Return the [x, y] coordinate for the center point of the cell that contains the specified text.  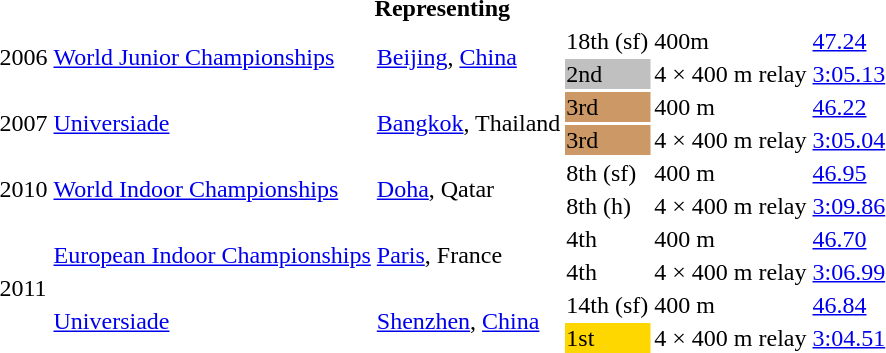
Paris, France [468, 256]
Shenzhen, China [468, 322]
Beijing, China [468, 58]
Bangkok, Thailand [468, 124]
1st [608, 338]
8th (sf) [608, 173]
World Junior Championships [212, 58]
World Indoor Championships [212, 190]
2nd [608, 74]
Doha, Qatar [468, 190]
18th (sf) [608, 41]
400m [730, 41]
European Indoor Championships [212, 256]
14th (sf) [608, 305]
8th (h) [608, 206]
